Return (x, y) of the center of cell containing provided text 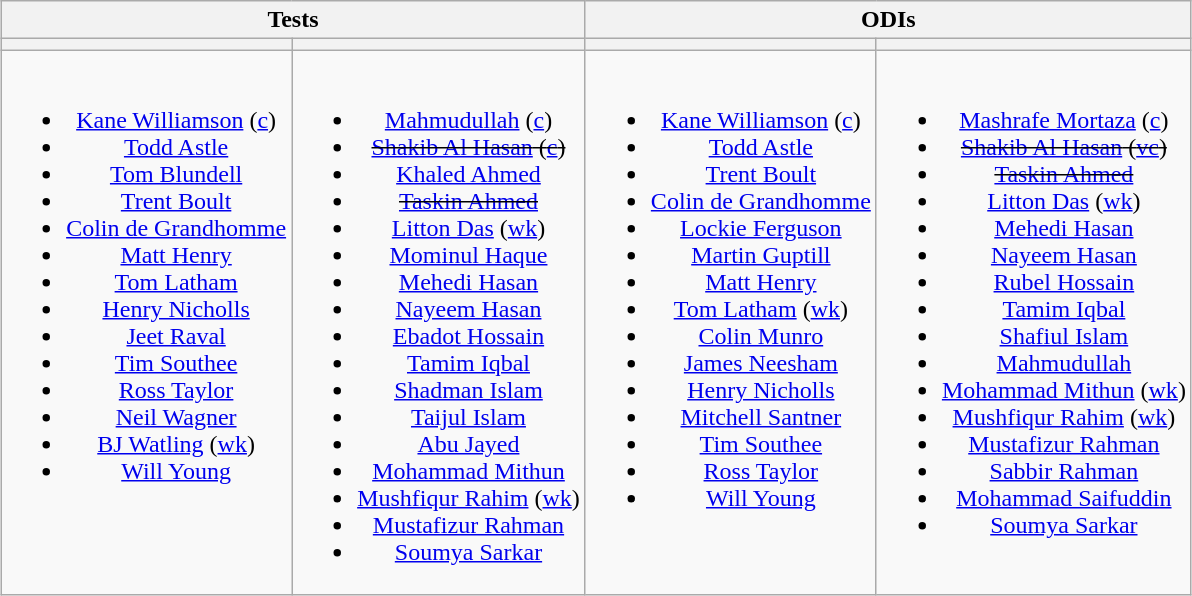
ODIs (888, 20)
Tests (294, 20)
